Detect which cell encompasses the target text, then output its [x, y] center coordinate. 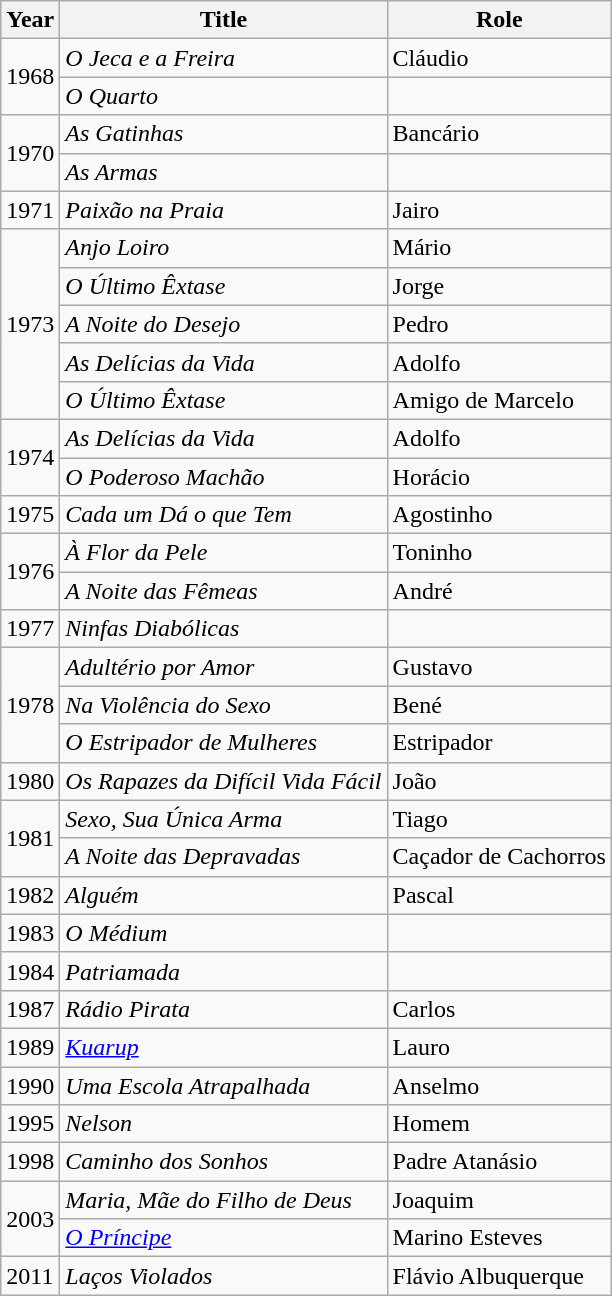
O Quarto [224, 96]
Cada um Dá o que Tem [224, 515]
1984 [30, 971]
Flávio Albuquerque [499, 1276]
Padre Atanásio [499, 1162]
1970 [30, 153]
1990 [30, 1085]
1998 [30, 1162]
1981 [30, 838]
Jorge [499, 286]
Uma Escola Atrapalhada [224, 1085]
Caminho dos Sonhos [224, 1162]
Title [224, 20]
Toninho [499, 553]
1968 [30, 77]
Bancário [499, 134]
O Médium [224, 933]
1978 [30, 705]
À Flor da Pele [224, 553]
2011 [30, 1276]
Caçador de Cachorros [499, 857]
Adultério por Amor [224, 667]
2003 [30, 1219]
Pascal [499, 895]
1977 [30, 629]
Pedro [499, 324]
Rádio Pirata [224, 1009]
1974 [30, 457]
Estripador [499, 743]
Marino Esteves [499, 1238]
1973 [30, 324]
Paixão na Praia [224, 210]
Gustavo [499, 667]
Homem [499, 1124]
João [499, 781]
Lauro [499, 1047]
Amigo de Marcelo [499, 400]
1976 [30, 572]
Na Violência do Sexo [224, 705]
Agostinho [499, 515]
Kuarup [224, 1047]
1995 [30, 1124]
Jairo [499, 210]
Ninfas Diabólicas [224, 629]
O Jeca e a Freira [224, 58]
As Armas [224, 172]
Role [499, 20]
Joaquim [499, 1200]
Year [30, 20]
Os Rapazes da Difícil Vida Fácil [224, 781]
Horácio [499, 477]
Laços Violados [224, 1276]
1971 [30, 210]
Anjo Loiro [224, 248]
Sexo, Sua Única Arma [224, 819]
Tiago [499, 819]
Patriamada [224, 971]
A Noite das Depravadas [224, 857]
Nelson [224, 1124]
Cláudio [499, 58]
Mário [499, 248]
Alguém [224, 895]
Carlos [499, 1009]
1975 [30, 515]
1987 [30, 1009]
O Estripador de Mulheres [224, 743]
Anselmo [499, 1085]
O Príncipe [224, 1238]
As Gatinhas [224, 134]
1980 [30, 781]
O Poderoso Machão [224, 477]
1989 [30, 1047]
André [499, 591]
A Noite do Desejo [224, 324]
Bené [499, 705]
Maria, Mãe do Filho de Deus [224, 1200]
1982 [30, 895]
1983 [30, 933]
A Noite das Fêmeas [224, 591]
